Pinpoint the cell where the given text exists, returning its (x, y) midpoint coordinate. 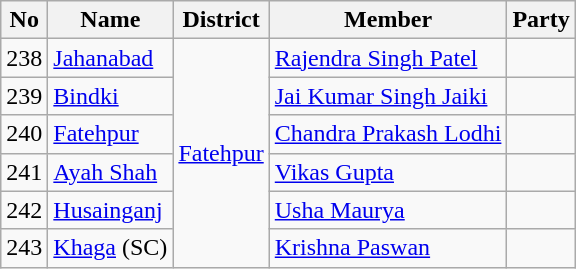
Vikas Gupta (388, 172)
242 (24, 210)
Jahanabad (110, 58)
Member (388, 20)
240 (24, 134)
Jai Kumar Singh Jaiki (388, 96)
Name (110, 20)
Ayah Shah (110, 172)
243 (24, 248)
Husainganj (110, 210)
Chandra Prakash Lodhi (388, 134)
241 (24, 172)
Bindki (110, 96)
Krishna Paswan (388, 248)
Rajendra Singh Patel (388, 58)
Party (541, 20)
District (221, 20)
No (24, 20)
239 (24, 96)
Usha Maurya (388, 210)
238 (24, 58)
Khaga (SC) (110, 248)
